Determine the (x, y) coordinate at the center of the cell enclosing the given text.  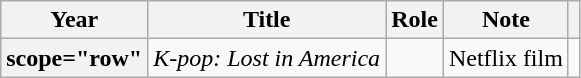
scope="row" (74, 58)
Year (74, 20)
Title (267, 20)
Netflix film (506, 58)
Role (415, 20)
K-pop: Lost in America (267, 58)
Note (506, 20)
